Scan for the cell matching the given text and deliver its (x, y) coordinate at center. 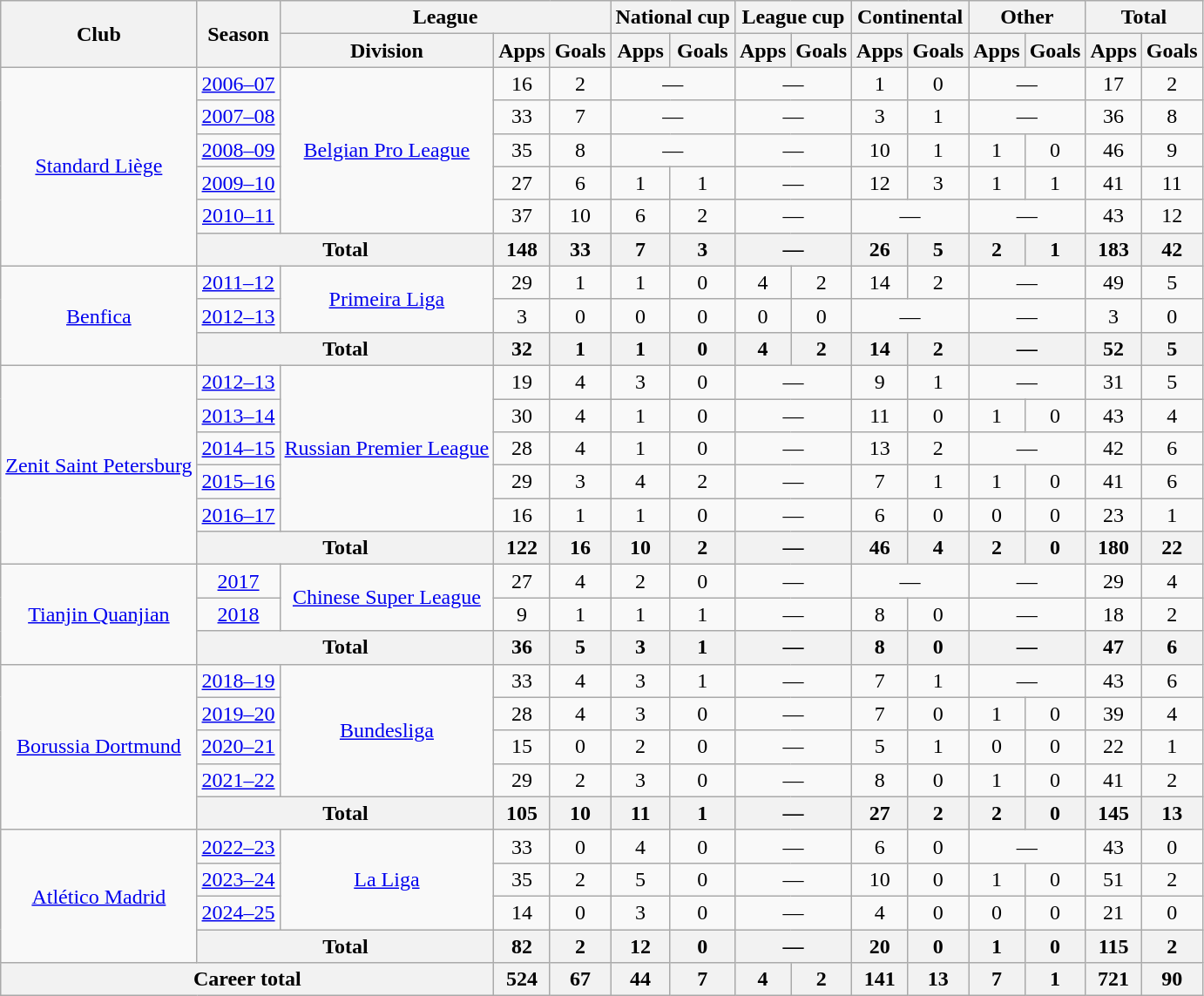
183 (1113, 249)
2013–14 (239, 416)
145 (1113, 813)
2019–20 (239, 714)
Chinese Super League (387, 598)
League cup (793, 17)
2014–15 (239, 449)
2009–10 (239, 183)
47 (1113, 647)
31 (1113, 382)
19 (522, 382)
Division (387, 51)
141 (880, 979)
2024–25 (239, 912)
721 (1113, 979)
82 (522, 945)
17 (1113, 84)
Season (239, 34)
148 (522, 249)
115 (1113, 945)
180 (1113, 548)
37 (522, 216)
Atlético Madrid (99, 896)
Other (1027, 17)
2023–24 (239, 879)
Career total (247, 979)
2011–12 (239, 282)
2010–11 (239, 216)
15 (522, 747)
National cup (673, 17)
52 (1113, 349)
Club (99, 34)
2016–17 (239, 515)
2021–22 (239, 780)
524 (522, 979)
20 (880, 945)
La Liga (387, 879)
Tianjin Quanjian (99, 614)
105 (522, 813)
2007–08 (239, 117)
44 (640, 979)
Zenit Saint Petersburg (99, 464)
Bundesliga (387, 730)
30 (522, 416)
49 (1113, 282)
Primeira Liga (387, 299)
23 (1113, 515)
26 (880, 249)
Belgian Pro League (387, 150)
90 (1172, 979)
Benfica (99, 315)
2017 (239, 581)
67 (580, 979)
51 (1113, 879)
2020–21 (239, 747)
122 (522, 548)
League (445, 17)
Standard Liège (99, 166)
39 (1113, 714)
2008–09 (239, 150)
2018 (239, 614)
2006–07 (239, 84)
21 (1113, 912)
18 (1113, 614)
Borussia Dortmund (99, 747)
Russian Premier League (387, 448)
2015–16 (239, 482)
2018–19 (239, 681)
2022–23 (239, 846)
Continental (910, 17)
32 (522, 349)
